For the text-containing cell, return its midpoint in [x, y] coordinate format. 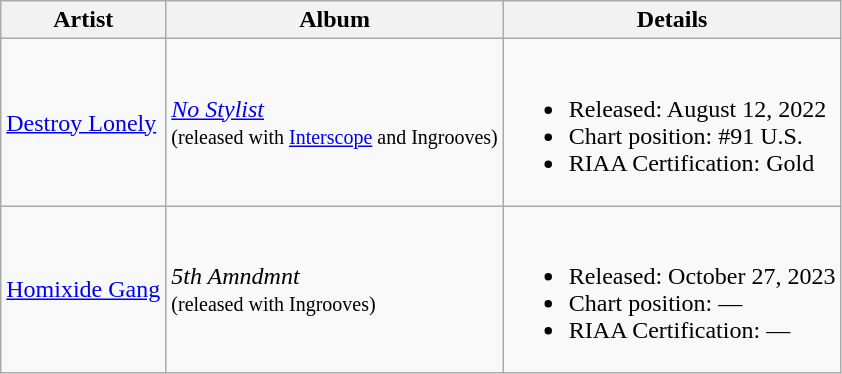
Destroy Lonely [84, 122]
Album [335, 20]
Released: October 27, 2023Chart position: —RIAA Certification: — [672, 290]
No Stylist(released with Interscope and Ingrooves) [335, 122]
Released: August 12, 2022Chart position: #91 U.S.RIAA Certification: Gold [672, 122]
Artist [84, 20]
Homixide Gang [84, 290]
Details [672, 20]
5th Amndmnt(released with Ingrooves) [335, 290]
